Extract the (X, Y) coordinate from the center of the cell holding the provided text.  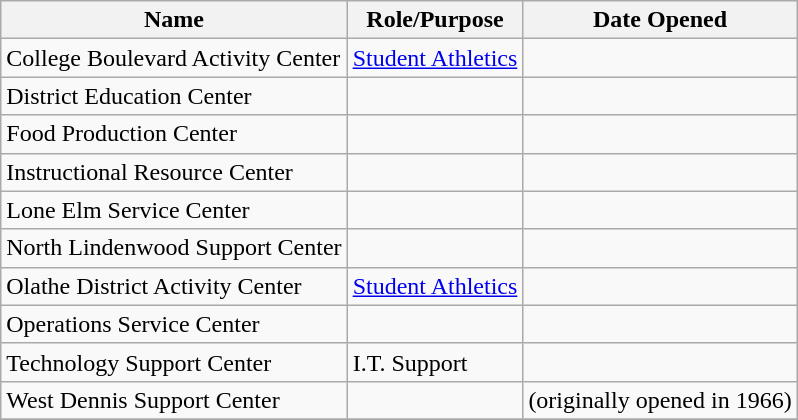
Name (174, 20)
North Lindenwood Support Center (174, 248)
West Dennis Support Center (174, 400)
Food Production Center (174, 134)
I.T. Support (435, 362)
Lone Elm Service Center (174, 210)
College Boulevard Activity Center (174, 58)
Technology Support Center (174, 362)
Instructional Resource Center (174, 172)
Operations Service Center (174, 324)
Date Opened (660, 20)
Olathe District Activity Center (174, 286)
Role/Purpose (435, 20)
District Education Center (174, 96)
(originally opened in 1966) (660, 400)
